Pinpoint the cell where the given text exists, returning its (X, Y) midpoint coordinate. 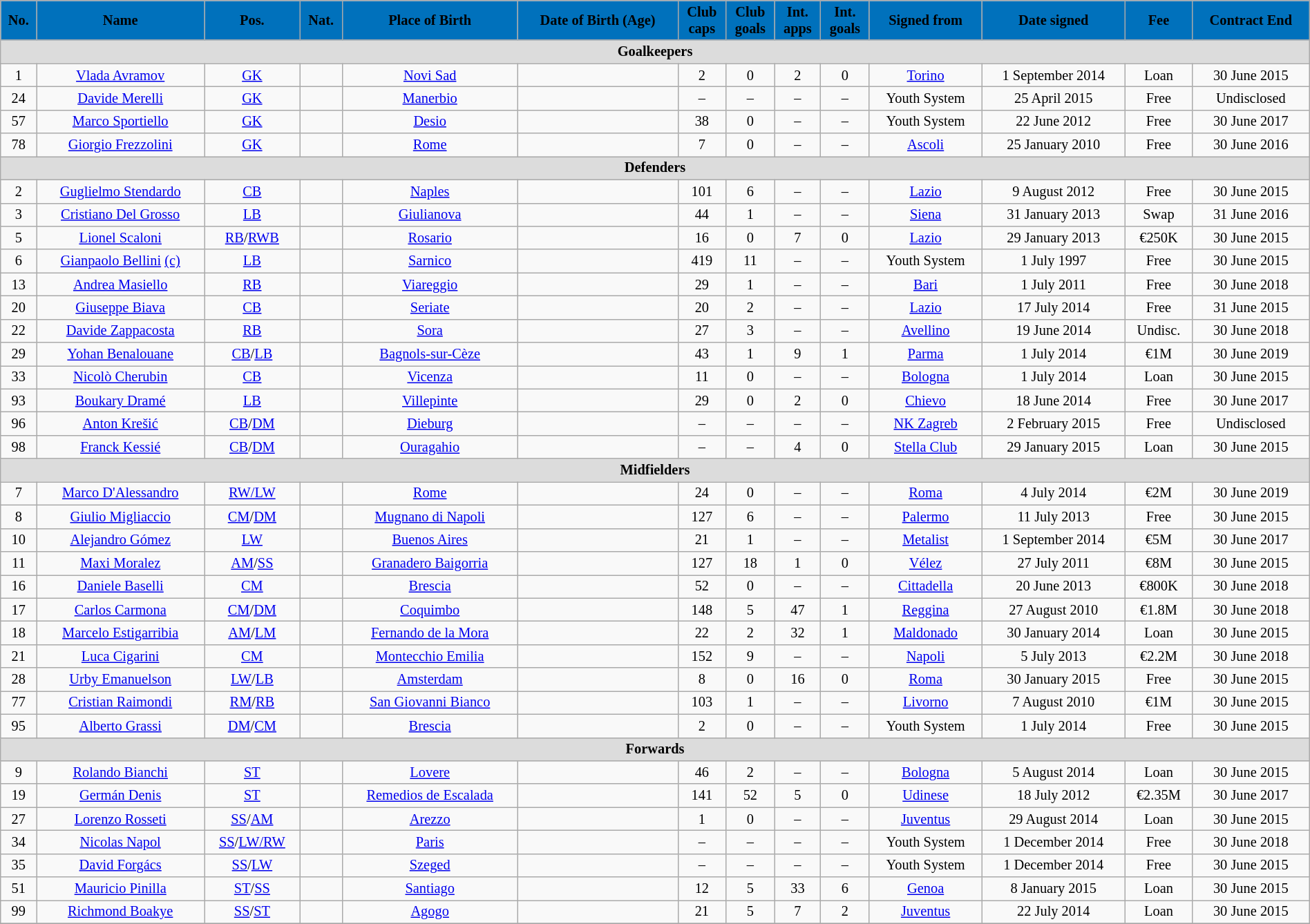
Lovere (430, 772)
Alejandro Gómez (120, 540)
141 (702, 796)
Giulio Migliaccio (120, 517)
5 August 2014 (1054, 772)
Swap (1159, 215)
Rosario (430, 238)
32 (797, 633)
Clubgoals (750, 20)
Bari (926, 285)
Reggina (926, 610)
Mugnano di Napoli (430, 517)
Guglielmo Stendardo (120, 191)
RM/RB (253, 702)
Arezzo (430, 819)
Agogo (430, 912)
Date of Birth (Age) (598, 20)
18 June 2014 (1054, 401)
Franck Kessié (120, 447)
Pos. (253, 20)
Carlos Carmona (120, 610)
Germán Denis (120, 796)
Ouragahio (430, 447)
Urby Emanuelson (120, 680)
46 (702, 772)
Alberto Grassi (120, 726)
Szeged (430, 865)
Giuseppe Biava (120, 307)
10 (19, 540)
CB/LB (253, 354)
Nat. (321, 20)
DM/CM (253, 726)
Livorno (926, 702)
Nicolas Napol (120, 842)
Siena (926, 215)
Coquimbo (430, 610)
Remedios de Escalada (430, 796)
18 July 2012 (1054, 796)
Montecchio Emilia (430, 656)
Paris (430, 842)
22 July 2014 (1054, 912)
5 July 2013 (1054, 656)
Stella Club (926, 447)
1 July 1997 (1054, 261)
Torino (926, 75)
Amsterdam (430, 680)
Defenders (655, 168)
Dieburg (430, 423)
Nicolò Cherubin (120, 377)
Mauricio Pinilla (120, 889)
Name (120, 20)
35 (19, 865)
20 June 2013 (1054, 586)
Gianpaolo Bellini (c) (120, 261)
Napoli (926, 656)
Desio (430, 122)
148 (702, 610)
Villepinte (430, 401)
Manerbio (430, 98)
Giulianova (430, 215)
Udinese (926, 796)
95 (19, 726)
Fee (1159, 20)
22 June 2012 (1054, 122)
Date signed (1054, 20)
Int.apps (797, 20)
Sora (430, 331)
Davide Merelli (120, 98)
Boukary Dramé (120, 401)
Vlada Avramov (120, 75)
419 (702, 261)
Viareggio (430, 285)
Novi Sad (430, 75)
ST/SS (253, 889)
31 June 2016 (1251, 215)
AM/LM (253, 633)
Signed from (926, 20)
€250K (1159, 238)
77 (19, 702)
Marco Sportiello (120, 122)
€5M (1159, 540)
30 January 2015 (1054, 680)
11 July 2013 (1054, 517)
Luca Cigarini (120, 656)
Ascoli (926, 145)
2 February 2015 (1054, 423)
31 June 2015 (1251, 307)
19 (19, 796)
Lionel Scaloni (120, 238)
Undisc. (1159, 331)
Rolando Bianchi (120, 772)
19 June 2014 (1054, 331)
Seriate (430, 307)
No. (19, 20)
27 August 2010 (1054, 610)
99 (19, 912)
Yohan Benalouane (120, 354)
Santiago (430, 889)
Vicenza (430, 377)
Lorenzo Rosseti (120, 819)
30 January 2014 (1054, 633)
34 (19, 842)
Naples (430, 191)
Fernando de la Mora (430, 633)
Marco D'Alessandro (120, 493)
Contract End (1251, 20)
SS/AM (253, 819)
Parma (926, 354)
25 January 2010 (1054, 145)
98 (19, 447)
13 (19, 285)
Buenos Aires (430, 540)
1 July 2011 (1054, 285)
LW/LB (253, 680)
78 (19, 145)
Palermo (926, 517)
€800K (1159, 586)
7 August 2010 (1054, 702)
Vélez (926, 563)
12 (702, 889)
Cristiano Del Grosso (120, 215)
RW/LW (253, 493)
93 (19, 401)
Chievo (926, 401)
€8M (1159, 563)
57 (19, 122)
Granadero Baigorria (430, 563)
Andrea Masiello (120, 285)
101 (702, 191)
SS/ST (253, 912)
38 (702, 122)
Int.goals (846, 20)
17 (19, 610)
Marcelo Estigarribia (120, 633)
Forwards (655, 749)
4 (797, 447)
30 June 2016 (1251, 145)
€2.2M (1159, 656)
Metalist (926, 540)
9 August 2012 (1054, 191)
LW (253, 540)
4 July 2014 (1054, 493)
17 July 2014 (1054, 307)
25 April 2015 (1054, 98)
44 (702, 215)
Richmond Boakye (120, 912)
Sarnico (430, 261)
AM/SS (253, 563)
Midfielders (655, 470)
Davide Zappacosta (120, 331)
Clubcaps (702, 20)
Maxi Moralez (120, 563)
SS/LW/RW (253, 842)
31 January 2013 (1054, 215)
152 (702, 656)
103 (702, 702)
RB/RWB (253, 238)
29 January 2013 (1054, 238)
51 (19, 889)
47 (797, 610)
€2.35M (1159, 796)
Goalkeepers (655, 52)
28 (19, 680)
Bagnols-sur-Cèze (430, 354)
Cittadella (926, 586)
8 January 2015 (1054, 889)
€1.8M (1159, 610)
Giorgio Frezzolini (120, 145)
Cristian Raimondi (120, 702)
NK Zagreb (926, 423)
29 August 2014 (1054, 819)
€2M (1159, 493)
Maldonado (926, 633)
SS/LW (253, 865)
27 July 2011 (1054, 563)
San Giovanni Bianco (430, 702)
Anton Krešić (120, 423)
29 January 2015 (1054, 447)
David Forgács (120, 865)
96 (19, 423)
Daniele Baselli (120, 586)
Place of Birth (430, 20)
Avellino (926, 331)
Genoa (926, 889)
43 (702, 354)
